Output the (X, Y) coordinate of the center of the cell containing the given text.  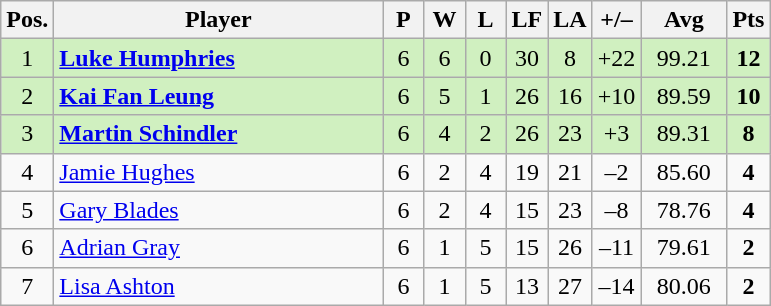
Gary Blades (218, 210)
Player (218, 20)
+10 (616, 96)
Lisa Ashton (218, 286)
Adrian Gray (218, 248)
Pts (748, 20)
–11 (616, 248)
–14 (616, 286)
Pos. (28, 20)
85.60 (684, 172)
3 (28, 134)
19 (527, 172)
21 (570, 172)
–2 (616, 172)
0 (486, 58)
Avg (684, 20)
16 (570, 96)
P (404, 20)
10 (748, 96)
80.06 (684, 286)
L (486, 20)
+3 (616, 134)
79.61 (684, 248)
LF (527, 20)
+22 (616, 58)
99.21 (684, 58)
12 (748, 58)
Luke Humphries (218, 58)
89.59 (684, 96)
27 (570, 286)
Kai Fan Leung (218, 96)
Martin Schindler (218, 134)
LA (570, 20)
W (444, 20)
–8 (616, 210)
78.76 (684, 210)
30 (527, 58)
Jamie Hughes (218, 172)
+/– (616, 20)
13 (527, 286)
7 (28, 286)
89.31 (684, 134)
